Locate the cell with the specified text and output its (X, Y) center coordinate. 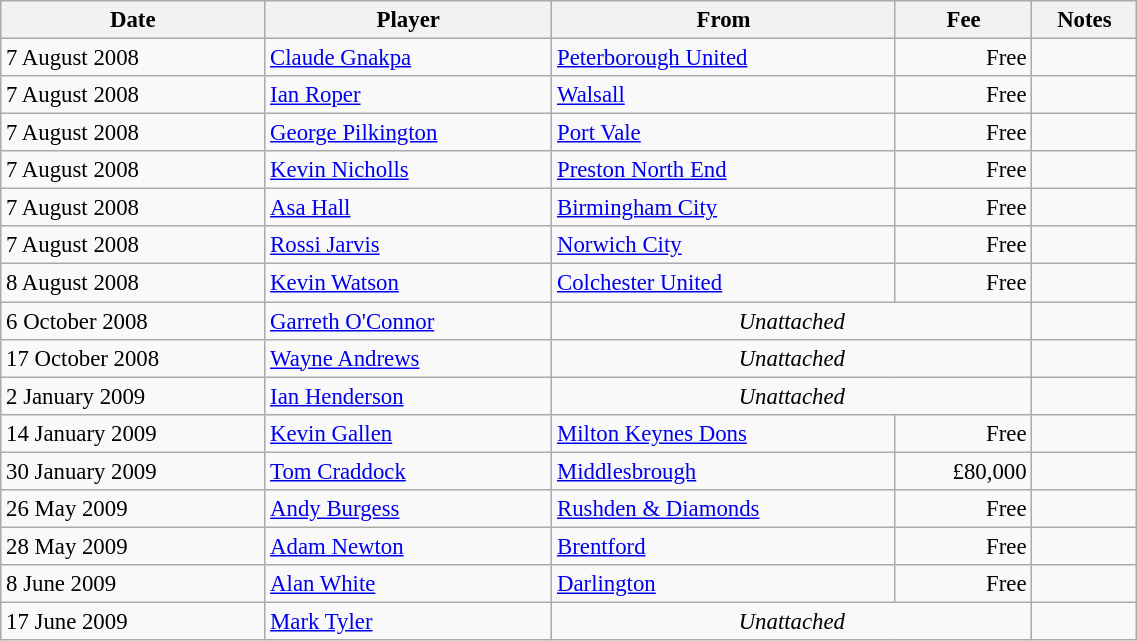
8 June 2009 (133, 584)
6 October 2008 (133, 321)
Norwich City (724, 245)
Notes (1084, 20)
Fee (963, 20)
Mark Tyler (408, 621)
Date (133, 20)
28 May 2009 (133, 546)
Kevin Watson (408, 283)
Alan White (408, 584)
Wayne Andrews (408, 358)
Preston North End (724, 170)
George Pilkington (408, 133)
26 May 2009 (133, 509)
Kevin Gallen (408, 433)
Rushden & Diamonds (724, 509)
Ian Henderson (408, 396)
Asa Hall (408, 208)
£80,000 (963, 471)
8 August 2008 (133, 283)
17 June 2009 (133, 621)
Garreth O'Connor (408, 321)
Claude Gnakpa (408, 58)
Tom Craddock (408, 471)
Birmingham City (724, 208)
Adam Newton (408, 546)
Walsall (724, 95)
Colchester United (724, 283)
14 January 2009 (133, 433)
Ian Roper (408, 95)
Darlington (724, 584)
Milton Keynes Dons (724, 433)
Brentford (724, 546)
Kevin Nicholls (408, 170)
2 January 2009 (133, 396)
Andy Burgess (408, 509)
Middlesbrough (724, 471)
Peterborough United (724, 58)
Port Vale (724, 133)
Rossi Jarvis (408, 245)
30 January 2009 (133, 471)
Player (408, 20)
From (724, 20)
17 October 2008 (133, 358)
